Locate the cell with the specified text and output its (x, y) center coordinate. 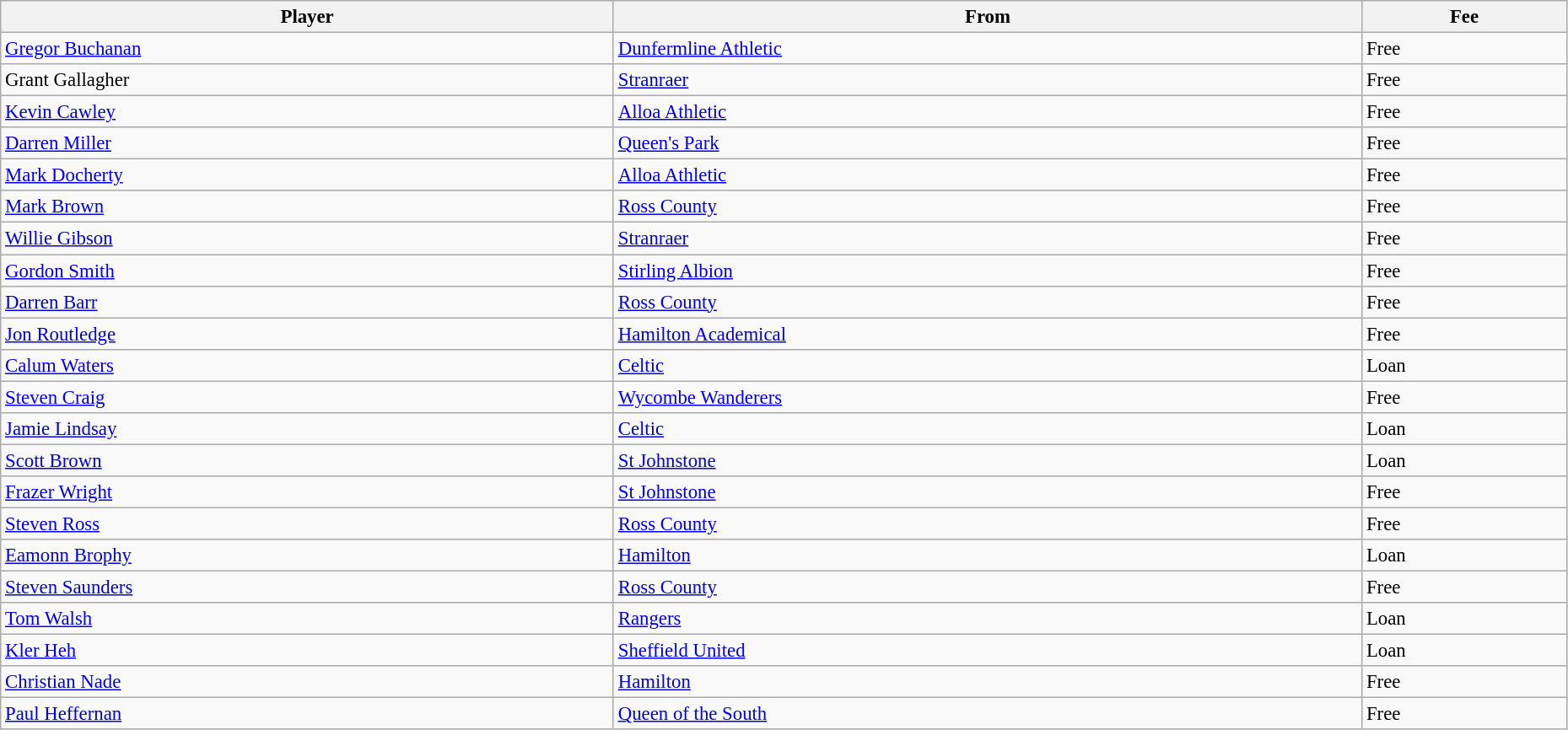
Rangers (987, 619)
Sheffield United (987, 651)
Queen's Park (987, 143)
Jon Routledge (307, 334)
Scott Brown (307, 460)
Christian Nade (307, 682)
Dunfermline Athletic (987, 49)
Wycombe Wanderers (987, 397)
Willie Gibson (307, 239)
Steven Saunders (307, 588)
Calum Waters (307, 365)
Frazer Wright (307, 492)
Jamie Lindsay (307, 429)
Steven Ross (307, 523)
Mark Docherty (307, 175)
Fee (1464, 17)
Hamilton Academical (987, 334)
Gordon Smith (307, 271)
Paul Heffernan (307, 714)
Darren Miller (307, 143)
Grant Gallagher (307, 80)
Gregor Buchanan (307, 49)
Eamonn Brophy (307, 556)
Queen of the South (987, 714)
Stirling Albion (987, 271)
Tom Walsh (307, 619)
Steven Craig (307, 397)
Darren Barr (307, 302)
Kler Heh (307, 651)
From (987, 17)
Mark Brown (307, 207)
Kevin Cawley (307, 112)
Player (307, 17)
